For the text-containing cell, return its midpoint in [X, Y] coordinate format. 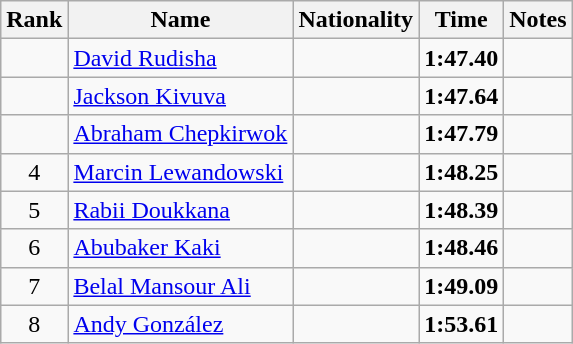
1:49.09 [462, 286]
Andy González [180, 324]
1:47.40 [462, 58]
Nationality [356, 20]
Rabii Doukkana [180, 210]
Time [462, 20]
Abraham Chepkirwok [180, 134]
Belal Mansour Ali [180, 286]
Name [180, 20]
Abubaker Kaki [180, 248]
1:48.25 [462, 172]
1:48.39 [462, 210]
David Rudisha [180, 58]
4 [34, 172]
7 [34, 286]
Rank [34, 20]
Marcin Lewandowski [180, 172]
5 [34, 210]
1:47.79 [462, 134]
1:53.61 [462, 324]
Jackson Kivuva [180, 96]
8 [34, 324]
Notes [538, 20]
6 [34, 248]
1:47.64 [462, 96]
1:48.46 [462, 248]
